Capture the cell that displays the provided text and extract its (X, Y) central coordinate. 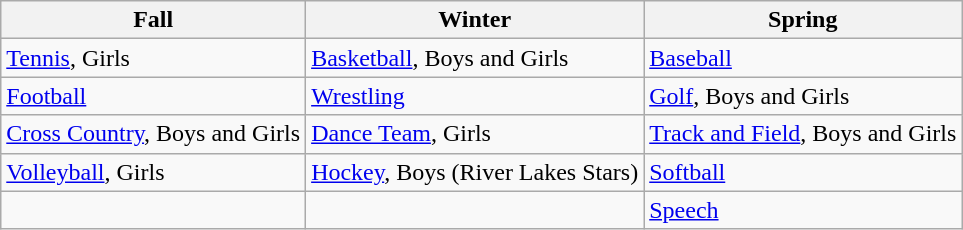
Football (154, 96)
Spring (803, 20)
Basketball, Boys and Girls (475, 58)
Fall (154, 20)
Track and Field, Boys and Girls (803, 134)
Golf, Boys and Girls (803, 96)
Wrestling (475, 96)
Hockey, Boys (River Lakes Stars) (475, 172)
Cross Country, Boys and Girls (154, 134)
Speech (803, 210)
Dance Team, Girls (475, 134)
Winter (475, 20)
Volleyball, Girls (154, 172)
Baseball (803, 58)
Tennis, Girls (154, 58)
Softball (803, 172)
